Return [X, Y] of the center of cell containing provided text 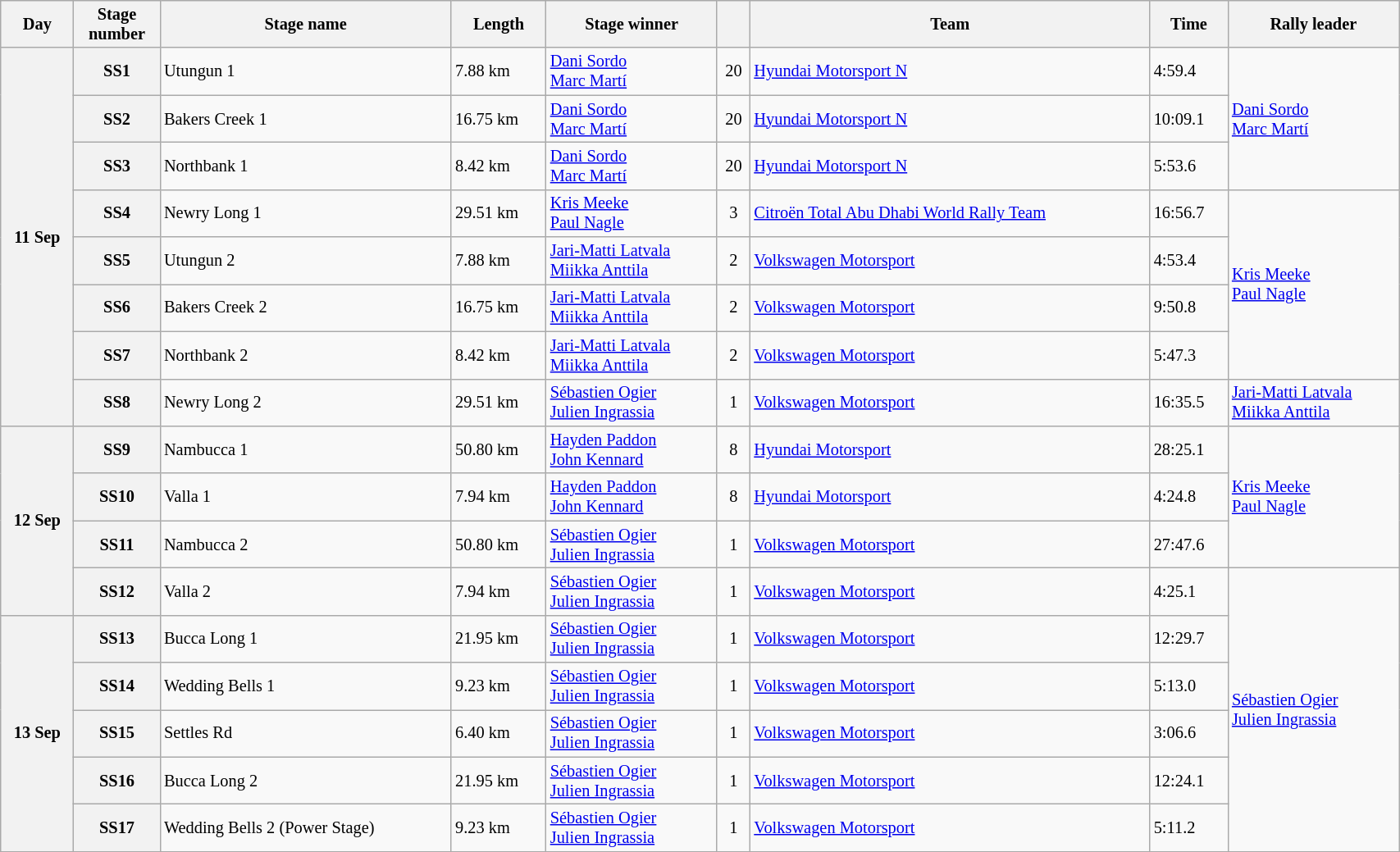
SS9 [116, 449]
5:13.0 [1189, 686]
SS5 [116, 261]
5:53.6 [1189, 166]
SS12 [116, 591]
Utungun 2 [305, 261]
Settles Rd [305, 733]
Wedding Bells 2 (Power Stage) [305, 827]
4:53.4 [1189, 261]
Time [1189, 24]
SS6 [116, 308]
9:50.8 [1189, 308]
Northbank 2 [305, 355]
Bucca Long 2 [305, 781]
Wedding Bells 1 [305, 686]
Stage name [305, 24]
Length [499, 24]
SS11 [116, 544]
16:56.7 [1189, 213]
Valla 2 [305, 591]
SS10 [116, 497]
SS4 [116, 213]
Nambucca 1 [305, 449]
Citroën Total Abu Dhabi World Rally Team [950, 213]
Newry Long 2 [305, 403]
SS17 [116, 827]
11 Sep [38, 236]
27:47.6 [1189, 544]
SS13 [116, 639]
5:11.2 [1189, 827]
28:25.1 [1189, 449]
12:29.7 [1189, 639]
Utungun 1 [305, 71]
SS16 [116, 781]
Valla 1 [305, 497]
6.40 km [499, 733]
3 [733, 213]
Day [38, 24]
Team [950, 24]
Nambucca 2 [305, 544]
3:06.6 [1189, 733]
Bucca Long 1 [305, 639]
4:59.4 [1189, 71]
12:24.1 [1189, 781]
Northbank 1 [305, 166]
Bakers Creek 1 [305, 119]
4:24.8 [1189, 497]
13 Sep [38, 733]
SS3 [116, 166]
12 Sep [38, 520]
Newry Long 1 [305, 213]
SS14 [116, 686]
SS7 [116, 355]
SS8 [116, 403]
Stagenumber [116, 24]
Bakers Creek 2 [305, 308]
16:35.5 [1189, 403]
Stage winner [632, 24]
SS1 [116, 71]
4:25.1 [1189, 591]
SS15 [116, 733]
SS2 [116, 119]
5:47.3 [1189, 355]
Rally leader [1314, 24]
10:09.1 [1189, 119]
